Return the (X, Y) coordinate for the center point of the cell that contains the specified text.  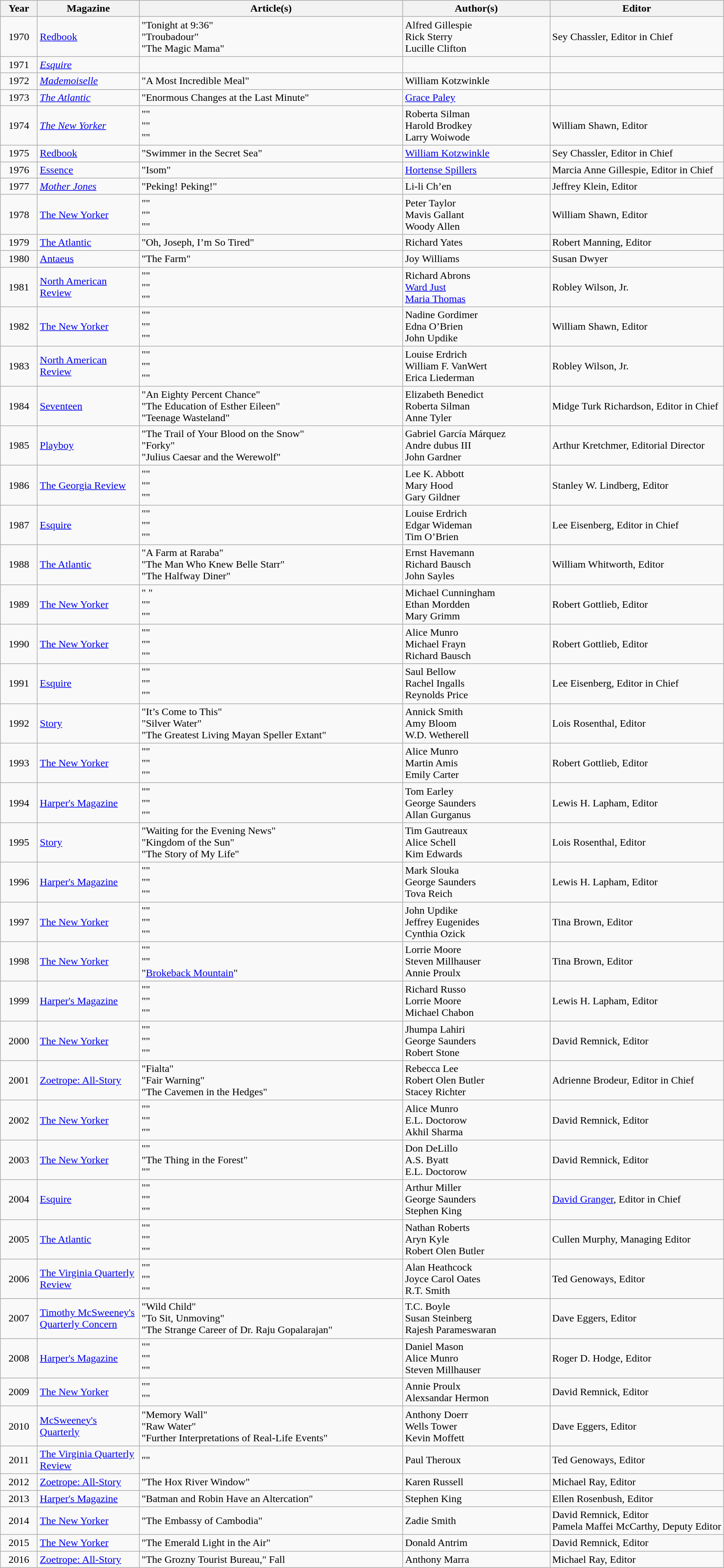
Marcia Anne Gillespie, Editor in Chief (636, 170)
1979 (19, 242)
"Swimmer in the Secret Sea" (271, 153)
1975 (19, 153)
Essence (88, 170)
Michael Cunningham Ethan Mordden Mary Grimm (476, 604)
2004 (19, 1199)
Louise Erdrich Edgar Wideman Tim O’Brien (476, 525)
Nadine Gordimer Edna O’Brien John Updike (476, 327)
2001 (19, 1081)
Ernst Havemann Richard Bausch John Sayles (476, 565)
Author(s) (476, 9)
"Isom" (271, 170)
1998 (19, 962)
Mademoiselle (88, 81)
Adrienne Brodeur, Editor in Chief (636, 1081)
"Oh, Joseph, I’m So Tired" (271, 242)
Zadie Smith (476, 1521)
"An Eighty Percent Chance" "The Education of Esther Eileen""Teenage Wasteland" (271, 406)
Anthony DoerrWells Tower Kevin Moffett (476, 1426)
Hortense Spillers (476, 170)
2011 (19, 1459)
T.C. Boyle Susan SteinbergRajesh Parameswaran (476, 1318)
David Granger, Editor in Chief (636, 1199)
2006 (19, 1279)
2007 (19, 1318)
1976 (19, 170)
"It’s Come to This" "Silver Water" "The Greatest Living Mayan Speller Extant" (271, 723)
"The Emerald Light in the Air" (271, 1543)
Arthur Kretchmer, Editorial Director (636, 446)
Cullen Murphy, Managing Editor (636, 1239)
1978 (19, 214)
2002 (19, 1120)
Lorrie MooreSteven Millhauser Annie Proulx (476, 962)
William Whitworth, Editor (636, 565)
1977 (19, 186)
1991 (19, 684)
"Peking! Peking!" (271, 186)
Antaeus (88, 259)
"" (271, 1459)
The Georgia Review (88, 485)
Elizabeth Benedict Roberta Silman Anne Tyler (476, 406)
Alice Munro Martin Amis Emily Carter (476, 763)
Midge Turk Richardson, Editor in Chief (636, 406)
Alfred Gillespie Rick Sterry Lucille Clifton (476, 37)
"" "" "Brokeback Mountain" (271, 962)
Don DeLilloA.S. Byatt E.L. Doctorow (476, 1160)
1989 (19, 604)
Joy Williams (476, 259)
Rebecca LeeRobert Olen Butler Stacey Richter (476, 1081)
2014 (19, 1521)
1988 (19, 565)
Article(s) (271, 9)
Alice MunroE.L. Doctorow Akhil Sharma (476, 1120)
2008 (19, 1358)
Richard Abrons Ward Just Maria Thomas (476, 287)
"The Trail of Your Blood on the Snow" "Forky" "Julius Caesar and the Werewolf" (271, 446)
2013 (19, 1499)
Stanley W. Lindberg, Editor (636, 485)
1980 (19, 259)
Roberta Silman Harold Brodkey Larry Woiwode (476, 125)
Richard RussoLorrie Moore Michael Chabon (476, 1001)
Mother Jones (88, 186)
Stephen King (476, 1499)
1983 (19, 366)
1995 (19, 842)
Karen Russell (476, 1482)
1986 (19, 485)
1992 (19, 723)
Saul BellowRachel Ingalls Reynolds Price (476, 684)
2003 (19, 1160)
1994 (19, 803)
"The Grozny Tourist Bureau," Fall (271, 1559)
"The Hox River Window" (271, 1482)
Annie ProulxAlexsandar Hermon (476, 1392)
Peter Taylor Mavis Gallant Woody Allen (476, 214)
Grace Paley (476, 97)
1997 (19, 921)
Donald Antrim (476, 1543)
Richard Yates (476, 242)
Louise Erdrich William F. VanWert Erica Liederman (476, 366)
Arthur MillerGeorge Saunders Stephen King (476, 1199)
"Enormous Changes at the Last Minute" (271, 97)
Robert Manning, Editor (636, 242)
Year (19, 9)
2005 (19, 1239)
1985 (19, 446)
1972 (19, 81)
1999 (19, 1001)
David Remnick, EditorPamela Maffei McCarthy, Deputy Editor (636, 1521)
"A Most Incredible Meal" (271, 81)
Gabriel García Márquez Andre dubus III John Gardner (476, 446)
Nathan RobertsAryn Kyle Robert Olen Butler (476, 1239)
"" "" (271, 1392)
1974 (19, 125)
" " """" (271, 604)
Jeffrey Klein, Editor (636, 186)
2000 (19, 1041)
"Memory Wall" "Raw Water" "Further Interpretations of Real-Life Events" (271, 1426)
Tim GautreauxAlice Schell Kim Edwards (476, 842)
Annick SmithAmy Bloom W.D. Wetherell (476, 723)
John UpdikeJeffrey EugenidesCynthia Ozick (476, 921)
Magazine (88, 9)
Seventeen (88, 406)
"The Farm" (271, 259)
2016 (19, 1559)
Li-li Ch’en (476, 186)
"Batman and Robin Have an Altercation" (271, 1499)
Lee K. Abbott Mary Hood Gary Gildner (476, 485)
Roger D. Hodge, Editor (636, 1358)
2010 (19, 1426)
Susan Dwyer (636, 259)
Daniel MasonAlice MunroSteven Millhauser (476, 1358)
Ellen Rosenbush, Editor (636, 1499)
McSweeney's Quarterly (88, 1426)
Tom Earley George Saunders Allan Gurganus (476, 803)
"" "The Thing in the Forest" "" (271, 1160)
2012 (19, 1482)
Jhumpa LahiriGeorge Saunders Robert Stone (476, 1041)
"Waiting for the Evening News" "Kingdom of the Sun" "The Story of My Life" (271, 842)
1996 (19, 882)
Mark SloukaGeorge SaundersTova Reich (476, 882)
1987 (19, 525)
1982 (19, 327)
Anthony Marra (476, 1559)
Playboy (88, 446)
Editor (636, 9)
"Tonight at 9:36" "Troubadour" "The Magic Mama" (271, 37)
1973 (19, 97)
1990 (19, 644)
1984 (19, 406)
"Fialta" "Fair Warning" "The Cavemen in the Hedges" (271, 1081)
1971 (19, 65)
2015 (19, 1543)
"A Farm at Raraba" "The Man Who Knew Belle Starr" "The Halfway Diner" (271, 565)
"Wild Child" "To Sit, Unmoving" "The Strange Career of Dr. Raju Gopalarajan" (271, 1318)
Alan HeathcockJoyce Carol Oates R.T. Smith (476, 1279)
Paul Theroux (476, 1459)
Alice Munro Michael Frayn Richard Bausch (476, 644)
1970 (19, 37)
"The Embassy of Cambodia" (271, 1521)
1993 (19, 763)
2009 (19, 1392)
Timothy McSweeney's Quarterly Concern (88, 1318)
1981 (19, 287)
